Find where the given text appears and provide that cell's center as [x, y] coordinate. 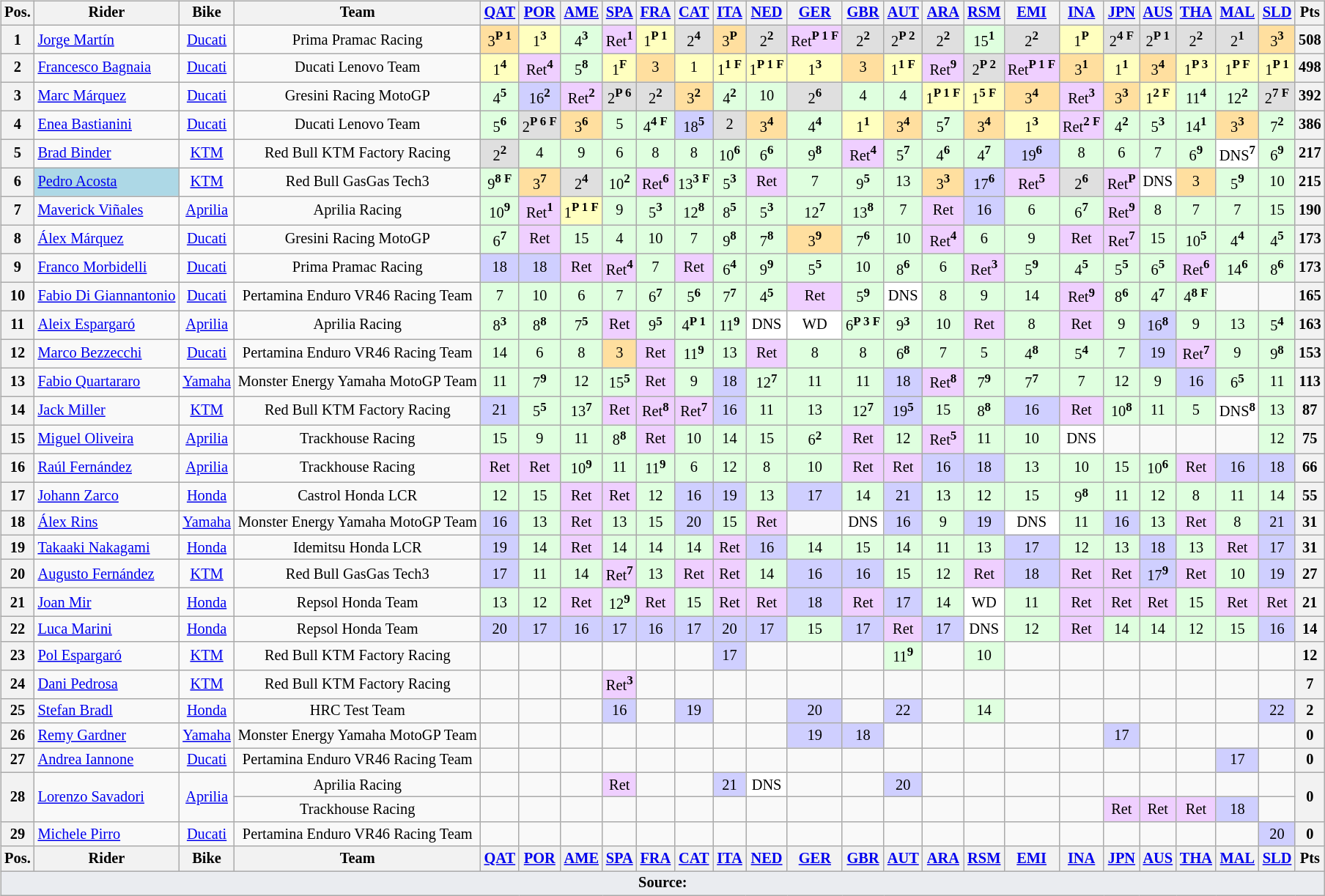
24 F [1121, 40]
44 F [656, 125]
36 [582, 125]
28 [18, 797]
48 [1032, 353]
190 [1310, 211]
Jack Miller [107, 410]
108 [1121, 410]
48 F [1196, 296]
Fabio Di Giannantonio [107, 296]
Maverick Viñales [107, 211]
Jorge Martín [107, 40]
386 [1310, 125]
508 [1310, 40]
6P 3 F [863, 325]
68 [903, 353]
Enea Bastianini [107, 125]
87 [1310, 410]
Lorenzo Savadori [107, 797]
98 F [500, 182]
Brad Binder [107, 154]
137 [582, 410]
Pol Espargaró [107, 655]
217 [1310, 154]
72 [1277, 125]
Marco Bezzecchi [107, 353]
93 [903, 325]
2P 6 [620, 97]
Marc Márquez [107, 97]
3P 1 [500, 40]
25 [18, 711]
168 [1158, 325]
Johann Zarco [107, 497]
32 [693, 97]
196 [1032, 154]
Idemitsu Honda LCR [358, 547]
85 [729, 211]
141 [1196, 125]
165 [1310, 296]
DNS8 [1237, 410]
176 [983, 182]
Raúl Fernández [107, 467]
83 [500, 325]
Luca Marini [107, 629]
185 [693, 125]
Takaaki Nakagami [107, 547]
37 [539, 182]
113 [1310, 382]
105 [1196, 239]
163 [1310, 325]
Aleix Espargaró [107, 325]
RetP [1121, 182]
151 [983, 40]
122 [1237, 97]
215 [1310, 182]
39 [815, 239]
114 [1196, 97]
Augusto Fernández [107, 574]
2P 1 [1158, 40]
Michele Pirro [107, 834]
99 [767, 268]
128 [693, 211]
1P [1082, 40]
43 [582, 40]
138 [863, 211]
HRC Test Team [358, 711]
23 [18, 655]
392 [1310, 97]
Álex Márquez [107, 239]
58 [582, 67]
27 F [1277, 97]
Castrol Honda LCR [358, 497]
Ret2 F [1082, 125]
1P 3 [1196, 67]
153 [1310, 353]
179 [1158, 574]
4P 1 [693, 325]
76 [863, 239]
62 [815, 440]
46 [944, 154]
195 [903, 410]
162 [539, 97]
129 [620, 602]
Andrea Iannone [107, 760]
64 [729, 268]
Remy Gardner [107, 736]
Source: [662, 884]
15 F [983, 97]
29 [18, 834]
1P F [1237, 67]
3P [729, 40]
133 F [693, 182]
Ret2 [582, 97]
Dani Pedrosa [107, 684]
1F [620, 67]
102 [620, 182]
498 [1310, 67]
Joan Mir [107, 602]
Fabio Quartararo [107, 382]
Miguel Oliveira [107, 440]
78 [767, 239]
Pedro Acosta [107, 182]
Álex Rins [107, 522]
12 F [1158, 97]
2P 6 F [539, 125]
Stefan Bradl [107, 711]
155 [620, 382]
Franco Morbidelli [107, 268]
DNS7 [1237, 154]
146 [1237, 268]
Francesco Bagnaia [107, 67]
